Capture the cell that displays the provided text and extract its (X, Y) central coordinate. 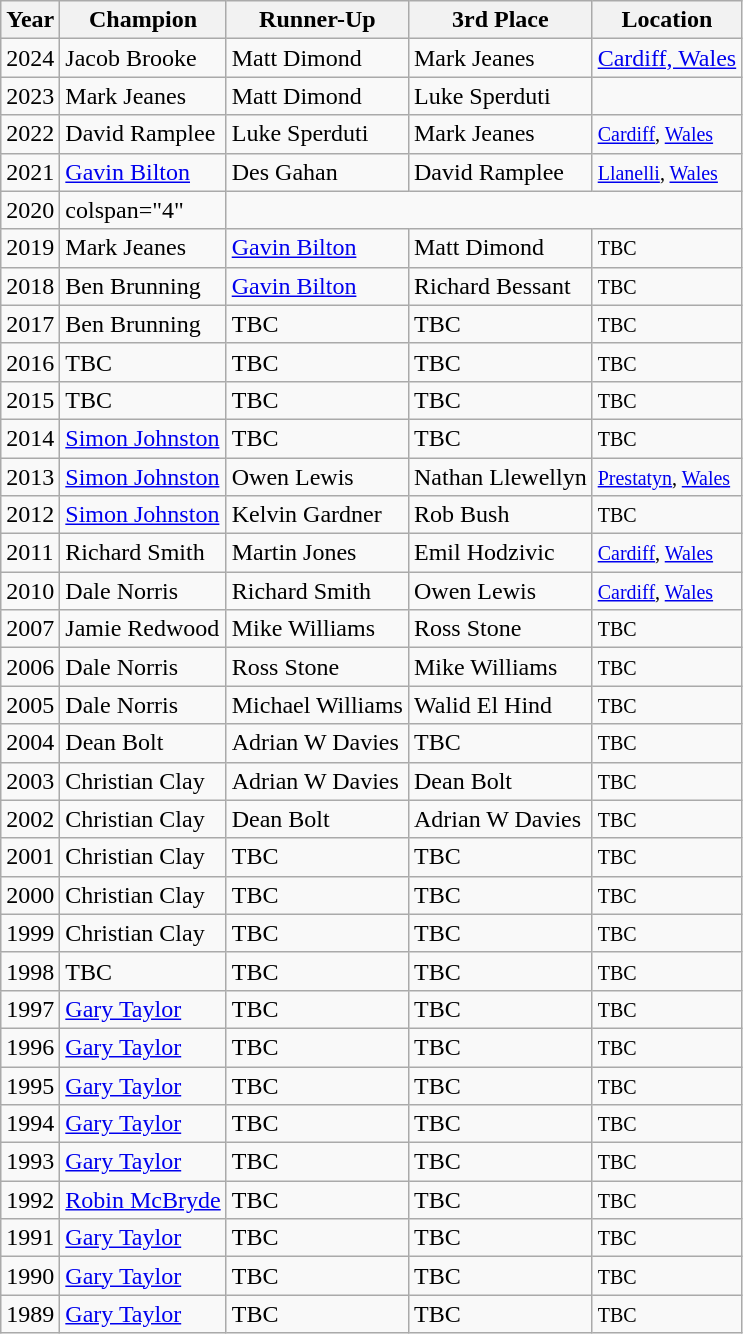
2001 (30, 857)
2003 (30, 781)
1990 (30, 1276)
2012 (30, 515)
1998 (30, 971)
Martin Jones (317, 553)
Kelvin Gardner (317, 515)
Jamie Redwood (143, 629)
2023 (30, 96)
2007 (30, 629)
2015 (30, 400)
1995 (30, 1085)
2005 (30, 705)
Year (30, 20)
Champion (143, 20)
1996 (30, 1047)
2002 (30, 819)
Nathan Llewellyn (500, 477)
Llanelli, Wales (667, 172)
Location (667, 20)
Walid El Hind (500, 705)
1999 (30, 933)
Runner-Up (317, 20)
colspan="4" (143, 210)
1994 (30, 1124)
2014 (30, 438)
2019 (30, 248)
3rd Place (500, 20)
1992 (30, 1200)
2016 (30, 362)
1989 (30, 1314)
2013 (30, 477)
Prestatyn, Wales (667, 477)
1997 (30, 1009)
Emil Hodzivic (500, 553)
Michael Williams (317, 705)
Richard Bessant (500, 286)
2021 (30, 172)
Robin McBryde (143, 1200)
2024 (30, 58)
2011 (30, 553)
2020 (30, 210)
2010 (30, 591)
2000 (30, 895)
1991 (30, 1238)
2017 (30, 324)
Jacob Brooke (143, 58)
Rob Bush (500, 515)
2022 (30, 134)
2004 (30, 743)
Des Gahan (317, 172)
2018 (30, 286)
2006 (30, 667)
1993 (30, 1162)
